Provide the (X, Y) coordinate of the cell's center where the given text is located.  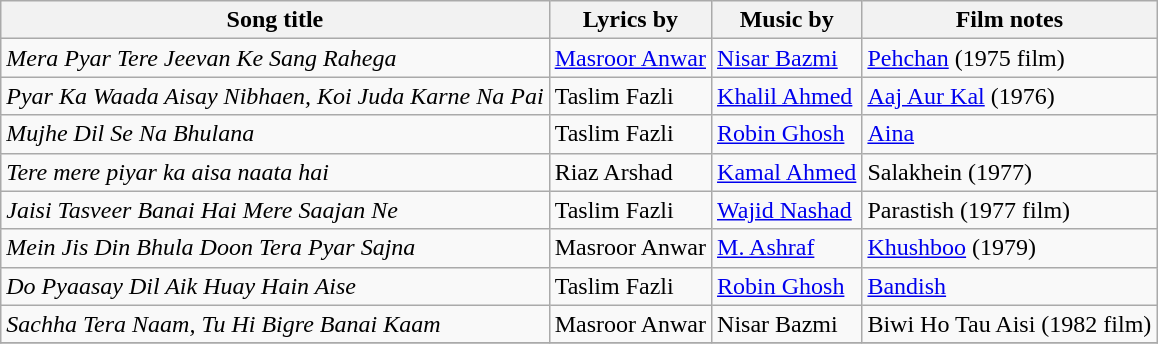
Khalil Ahmed (787, 96)
Wajid Nashad (787, 210)
Film notes (1010, 20)
Song title (275, 20)
Khushboo (1979) (1010, 248)
Bandish (1010, 286)
Lyrics by (630, 20)
Kamal Ahmed (787, 172)
Parastish (1977 film) (1010, 210)
Sachha Tera Naam, Tu Hi Bigre Banai Kaam (275, 324)
M. Ashraf (787, 248)
Do Pyaasay Dil Aik Huay Hain Aise (275, 286)
Mujhe Dil Se Na Bhulana (275, 134)
Tere mere piyar ka aisa naata hai (275, 172)
Mein Jis Din Bhula Doon Tera Pyar Sajna (275, 248)
Pehchan (1975 film) (1010, 58)
Aaj Aur Kal (1976) (1010, 96)
Biwi Ho Tau Aisi (1982 film) (1010, 324)
Aina (1010, 134)
Jaisi Tasveer Banai Hai Mere Saajan Ne (275, 210)
Mera Pyar Tere Jeevan Ke Sang Rahega (275, 58)
Salakhein (1977) (1010, 172)
Riaz Arshad (630, 172)
Music by (787, 20)
Pyar Ka Waada Aisay Nibhaen, Koi Juda Karne Na Pai (275, 96)
